Identify which cell holds the provided text, then report its (X, Y) central coordinate. 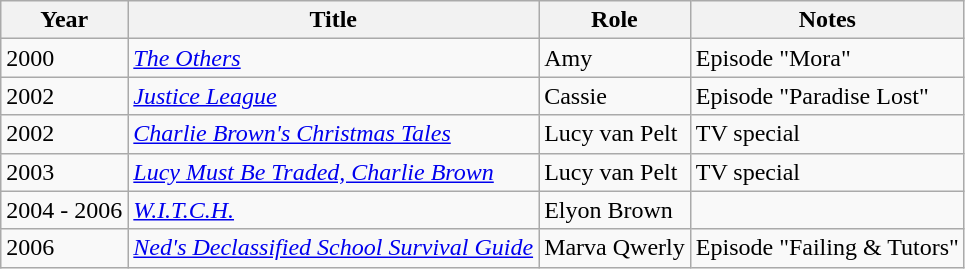
W.I.T.C.H. (334, 210)
2006 (64, 248)
Lucy Must Be Traded, Charlie Brown (334, 172)
Episode "Failing & Tutors" (827, 248)
Cassie (615, 96)
2003 (64, 172)
2004 - 2006 (64, 210)
Marva Qwerly (615, 248)
Notes (827, 20)
Amy (615, 58)
Episode "Mora" (827, 58)
Ned's Declassified School Survival Guide (334, 248)
The Others (334, 58)
Episode "Paradise Lost" (827, 96)
Year (64, 20)
Role (615, 20)
2000 (64, 58)
Justice League (334, 96)
Charlie Brown's Christmas Tales (334, 134)
Title (334, 20)
Elyon Brown (615, 210)
